Extract the (X, Y) coordinate from the center of the cell holding the provided text.  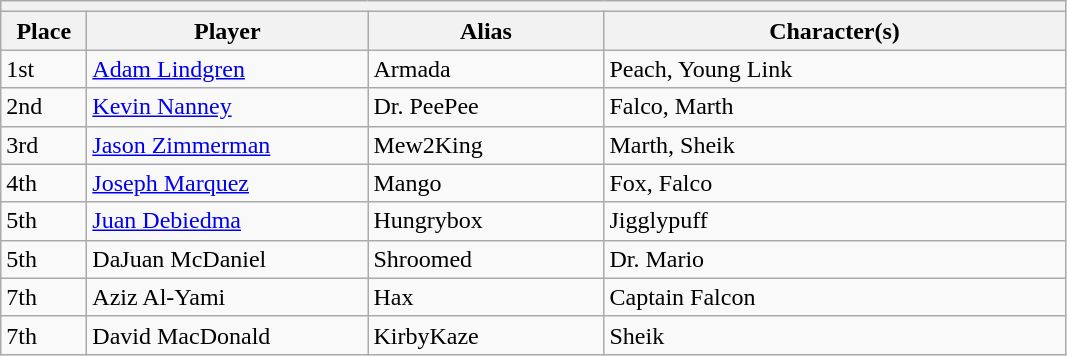
Jigglypuff (834, 221)
Falco, Marth (834, 107)
3rd (44, 145)
Juan Debiedma (228, 221)
Character(s) (834, 31)
KirbyKaze (486, 335)
Armada (486, 69)
Sheik (834, 335)
Kevin Nanney (228, 107)
Marth, Sheik (834, 145)
Joseph Marquez (228, 183)
4th (44, 183)
2nd (44, 107)
Hax (486, 297)
Peach, Young Link (834, 69)
Shroomed (486, 259)
Jason Zimmerman (228, 145)
Aziz Al-Yami (228, 297)
Mew2King (486, 145)
Fox, Falco (834, 183)
David MacDonald (228, 335)
Mango (486, 183)
Hungrybox (486, 221)
Dr. Mario (834, 259)
Adam Lindgren (228, 69)
Player (228, 31)
Alias (486, 31)
DaJuan McDaniel (228, 259)
Dr. PeePee (486, 107)
1st (44, 69)
Captain Falcon (834, 297)
Place (44, 31)
